Provide the (x, y) coordinate of the cell's center where the given text is located.  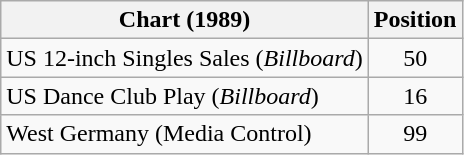
US 12-inch Singles Sales (Billboard) (185, 58)
US Dance Club Play (Billboard) (185, 96)
West Germany (Media Control) (185, 134)
Chart (1989) (185, 20)
Position (415, 20)
50 (415, 58)
99 (415, 134)
16 (415, 96)
